From the cell containing the given text, extract its center point as [X, Y] coordinate. 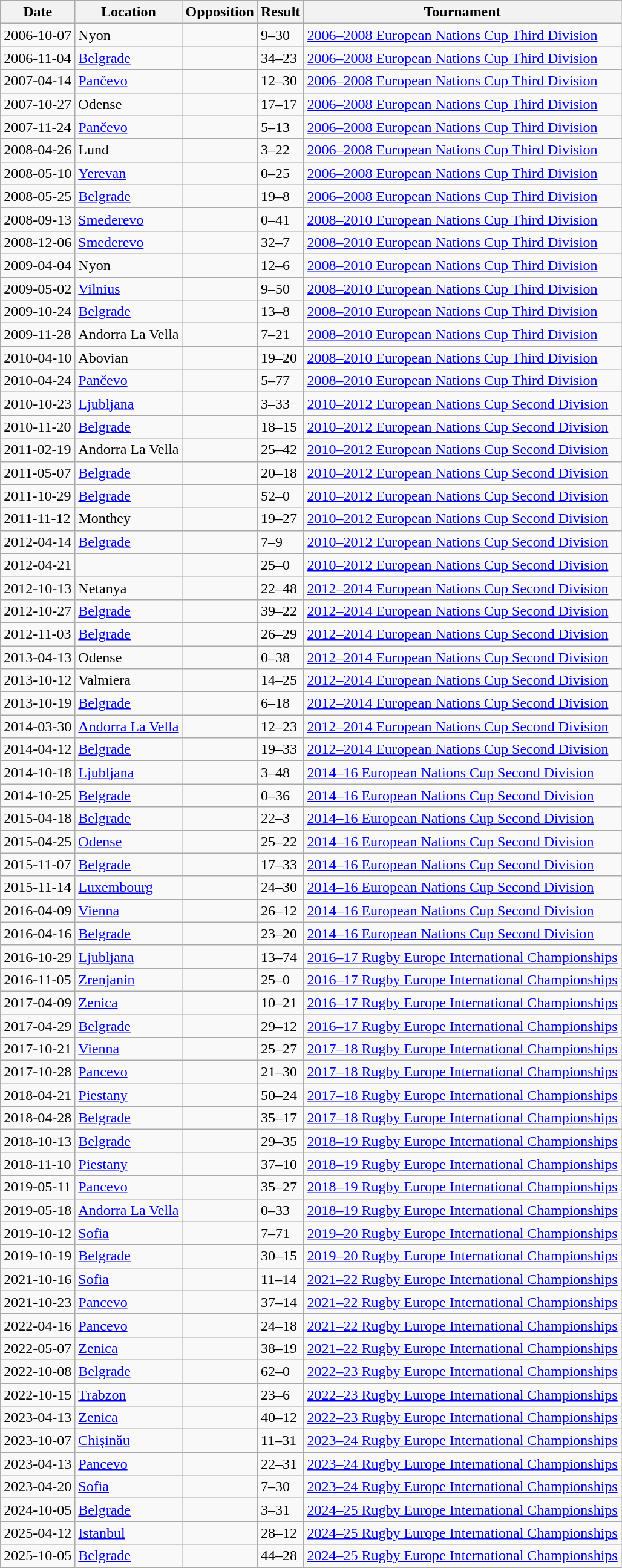
9–30 [280, 35]
7–30 [280, 1487]
2022-04-16 [38, 1325]
2016-04-09 [38, 911]
2008-12-06 [38, 242]
2022-10-08 [38, 1371]
2017-10-21 [38, 1049]
2015-04-25 [38, 842]
2018-10-13 [38, 1141]
Valmiera [128, 680]
Tournament [462, 12]
Trabzon [128, 1394]
22–31 [280, 1464]
Luxembourg [128, 888]
2011-02-19 [38, 450]
2016-04-16 [38, 934]
11–14 [280, 1279]
2012-11-03 [38, 634]
2008-05-25 [38, 196]
2010-11-20 [38, 427]
2009-10-24 [38, 312]
2018-04-21 [38, 1095]
11–31 [280, 1441]
34–23 [280, 58]
2009-05-02 [38, 289]
2017-04-09 [38, 1003]
2010-04-24 [38, 381]
3–31 [280, 1510]
2013-10-12 [38, 680]
Date [38, 12]
2007-04-14 [38, 81]
2019-05-18 [38, 1210]
22–48 [280, 588]
5–77 [280, 381]
2021-10-16 [38, 1279]
0–36 [280, 796]
29–35 [280, 1141]
32–7 [280, 242]
12–30 [280, 81]
20–18 [280, 473]
2015-11-07 [38, 865]
6–18 [280, 703]
2013-04-13 [38, 657]
2007-10-27 [38, 104]
2019-10-19 [38, 1256]
7–9 [280, 542]
30–15 [280, 1256]
2008-09-13 [38, 219]
2009-04-04 [38, 265]
13–8 [280, 312]
19–20 [280, 358]
35–27 [280, 1187]
2014-03-30 [38, 726]
25–22 [280, 842]
2015-04-18 [38, 819]
19–33 [280, 749]
2015-11-14 [38, 888]
12–23 [280, 726]
Lund [128, 150]
Chişinău [128, 1441]
2018-04-28 [38, 1118]
2010-10-23 [38, 404]
2025-04-12 [38, 1533]
62–0 [280, 1371]
2025-10-05 [38, 1556]
25–27 [280, 1049]
Istanbul [128, 1533]
24–18 [280, 1325]
5–13 [280, 127]
2022-10-15 [38, 1394]
2012-10-27 [38, 611]
7–21 [280, 335]
3–33 [280, 404]
Netanya [128, 588]
2012-04-14 [38, 542]
2016-11-05 [38, 980]
12–6 [280, 265]
2019-05-11 [38, 1187]
2022-05-07 [38, 1348]
26–29 [280, 634]
2011-11-12 [38, 519]
0–33 [280, 1210]
Opposition [220, 12]
13–74 [280, 957]
Abovian [128, 358]
2014-10-25 [38, 796]
Zrenjanin [128, 980]
21–30 [280, 1072]
3–48 [280, 772]
2010-04-10 [38, 358]
2008-05-10 [38, 173]
2012-10-13 [38, 588]
Result [280, 12]
Monthey [128, 519]
19–8 [280, 196]
2017-10-28 [38, 1072]
26–12 [280, 911]
23–6 [280, 1394]
2012-04-21 [38, 565]
2021-10-23 [38, 1302]
2008-04-26 [38, 150]
14–25 [280, 680]
17–33 [280, 865]
2019-10-12 [38, 1233]
25–42 [280, 450]
44–28 [280, 1556]
9–50 [280, 289]
2018-11-10 [38, 1164]
40–12 [280, 1418]
23–20 [280, 934]
24–30 [280, 888]
19–27 [280, 519]
18–15 [280, 427]
2016-10-29 [38, 957]
2007-11-24 [38, 127]
2011-05-07 [38, 473]
38–19 [280, 1348]
2006-10-07 [38, 35]
Yerevan [128, 173]
0–38 [280, 657]
Vilnius [128, 289]
2006-11-04 [38, 58]
10–21 [280, 1003]
Location [128, 12]
7–71 [280, 1233]
39–22 [280, 611]
52–0 [280, 496]
22–3 [280, 819]
2014-04-12 [38, 749]
0–25 [280, 173]
2014-10-18 [38, 772]
2013-10-19 [38, 703]
17–17 [280, 104]
29–12 [280, 1026]
3–22 [280, 150]
0–41 [280, 219]
2011-10-29 [38, 496]
50–24 [280, 1095]
2023-04-20 [38, 1487]
37–14 [280, 1302]
37–10 [280, 1164]
2023-10-07 [38, 1441]
2024-10-05 [38, 1510]
35–17 [280, 1118]
28–12 [280, 1533]
2009-11-28 [38, 335]
2017-04-29 [38, 1026]
